Search for the cell housing the specified text and yield its (x, y) center coordinate. 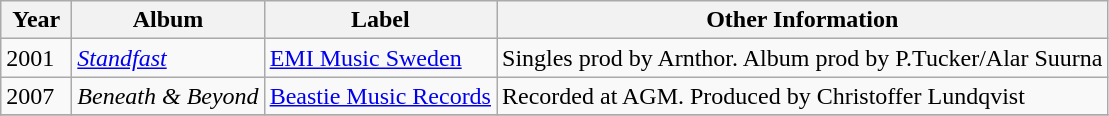
Standfast (168, 58)
EMI Music Sweden (380, 58)
Beneath & Beyond (168, 96)
Label (380, 20)
Beastie Music Records (380, 96)
2001 (36, 58)
Other Information (802, 20)
Album (168, 20)
Recorded at AGM. Produced by Christoffer Lundqvist (802, 96)
Singles prod by Arnthor. Album prod by P.Tucker/Alar Suurna (802, 58)
2007 (36, 96)
Year (36, 20)
